Extract the [X, Y] coordinate from the center of the cell holding the provided text.  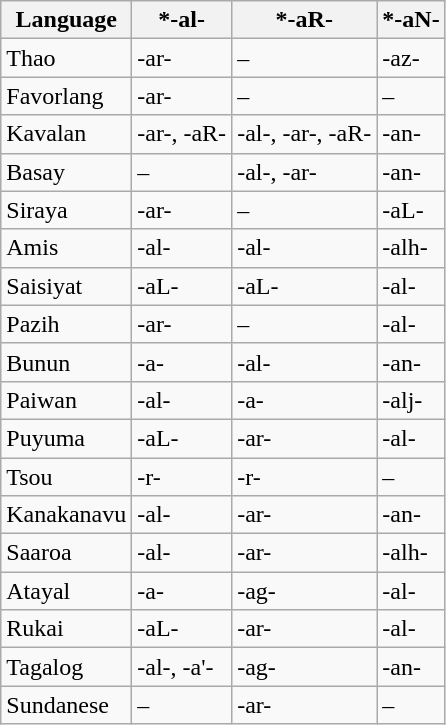
Tagalog [66, 667]
Siraya [66, 210]
Paiwan [66, 400]
-al-, -ar- [304, 172]
Saisiyat [66, 286]
Bunun [66, 362]
-alj- [411, 400]
-al-, -ar-, -aR- [304, 134]
-ar-, -aR- [182, 134]
Atayal [66, 591]
-az- [411, 58]
Language [66, 20]
Favorlang [66, 96]
Tsou [66, 477]
Thao [66, 58]
Kavalan [66, 134]
*-aN- [411, 20]
Basay [66, 172]
Sundanese [66, 705]
Amis [66, 248]
-al-, -a'- [182, 667]
*-aR- [304, 20]
Kanakanavu [66, 515]
Rukai [66, 629]
Puyuma [66, 438]
Saaroa [66, 553]
*-al- [182, 20]
Pazih [66, 324]
